Return the [X, Y] coordinate for the center point of the cell that contains the specified text.  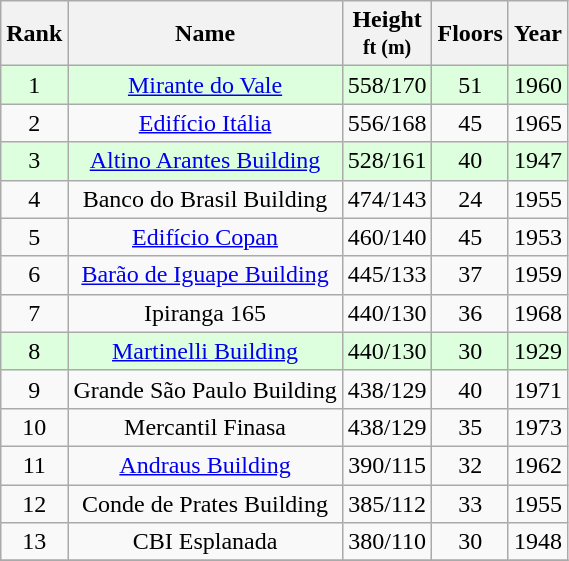
558/170 [387, 85]
445/133 [387, 275]
36 [470, 313]
24 [470, 199]
Martinelli Building [205, 351]
37 [470, 275]
Banco do Brasil Building [205, 199]
5 [34, 237]
35 [470, 427]
1947 [538, 161]
CBI Esplanada [205, 542]
Grande São Paulo Building [205, 389]
9 [34, 389]
2 [34, 123]
Mercantil Finasa [205, 427]
1948 [538, 542]
1971 [538, 389]
1959 [538, 275]
528/161 [387, 161]
Altino Arantes Building [205, 161]
Name [205, 34]
1953 [538, 237]
7 [34, 313]
12 [34, 503]
1968 [538, 313]
385/112 [387, 503]
13 [34, 542]
Year [538, 34]
1973 [538, 427]
1962 [538, 465]
8 [34, 351]
474/143 [387, 199]
32 [470, 465]
51 [470, 85]
10 [34, 427]
1 [34, 85]
Andraus Building [205, 465]
Conde de Prates Building [205, 503]
Ipiranga 165 [205, 313]
Heightft (m) [387, 34]
460/140 [387, 237]
1960 [538, 85]
1929 [538, 351]
4 [34, 199]
Edifício Copan [205, 237]
6 [34, 275]
Mirante do Vale [205, 85]
Floors [470, 34]
33 [470, 503]
390/115 [387, 465]
Edifício Itália [205, 123]
Rank [34, 34]
1965 [538, 123]
Barão de Iguape Building [205, 275]
380/110 [387, 542]
556/168 [387, 123]
11 [34, 465]
3 [34, 161]
